Determine the (x, y) coordinate at the center of the cell enclosing the given text.  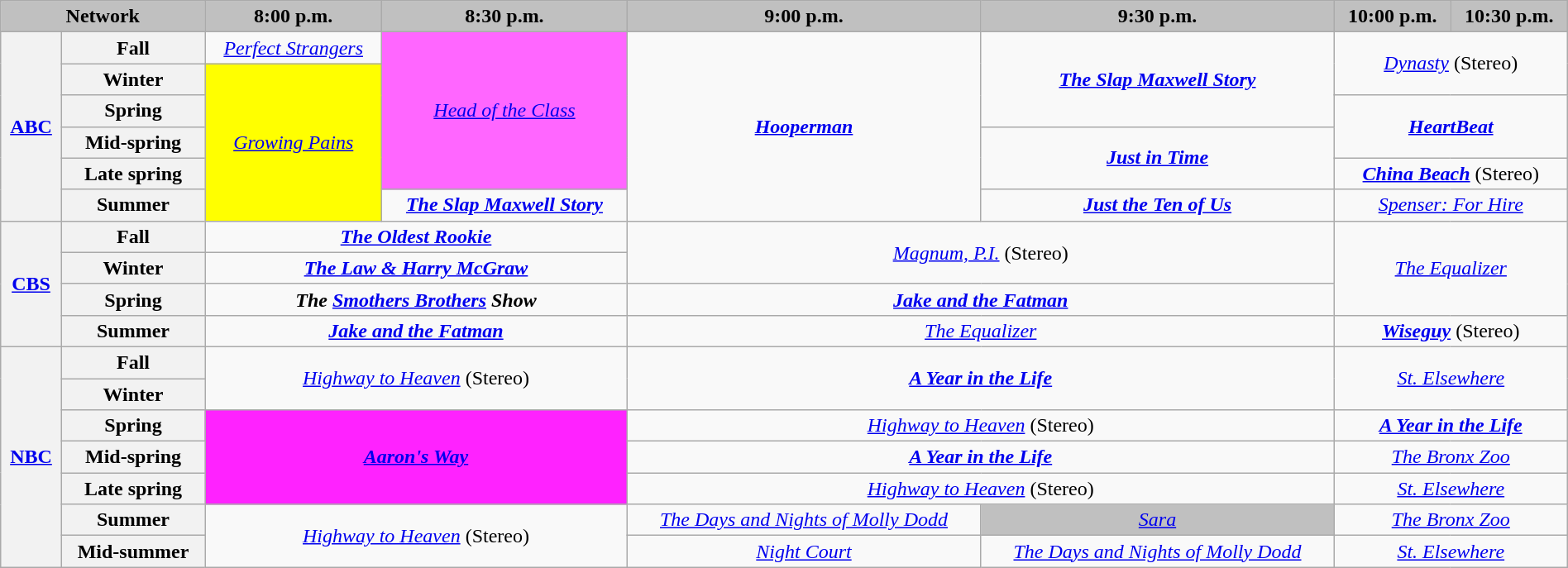
Head of the Class (504, 111)
Aaron's Way (417, 457)
ABC (31, 126)
10:00 p.m. (1393, 17)
Dynasty (Stereo) (1451, 64)
Growing Pains (294, 142)
Mid-summer (132, 551)
Just in Time (1158, 158)
Night Court (804, 551)
Spenser: For Hire (1451, 205)
Just the Ten of Us (1158, 205)
CBS (31, 284)
Network (103, 17)
NBC (31, 456)
9:30 p.m. (1158, 17)
The Law & Harry McGraw (417, 268)
8:30 p.m. (504, 17)
10:30 p.m. (1508, 17)
Perfect Strangers (294, 48)
China Beach (Stereo) (1451, 174)
8:00 p.m. (294, 17)
The Smothers Brothers Show (417, 299)
HeartBeat (1451, 126)
The Oldest Rookie (417, 236)
Sara (1158, 520)
Wiseguy (Stereo) (1451, 331)
Magnum, P.I. (Stereo) (981, 252)
Hooperman (804, 126)
9:00 p.m. (804, 17)
